Return the [x, y] coordinate for the center point of the cell that contains the specified text.  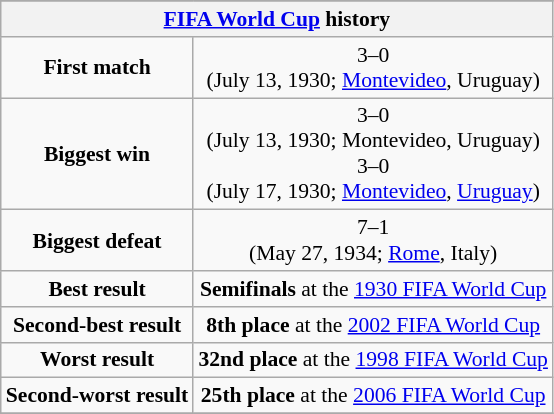
First match [98, 68]
FIFA World Cup history [277, 19]
Semifinals at the 1930 FIFA World Cup [373, 289]
Second-worst result [98, 396]
7–1 (May 27, 1934; Rome, Italy) [373, 240]
Best result [98, 289]
Biggest win [98, 154]
3–0 (July 13, 1930; Montevideo, Uruguay) 3–0 (July 17, 1930; Montevideo, Uruguay) [373, 154]
Biggest defeat [98, 240]
Worst result [98, 360]
3–0 (July 13, 1930; Montevideo, Uruguay) [373, 68]
32nd place at the 1998 FIFA World Cup [373, 360]
Second-best result [98, 325]
25th place at the 2006 FIFA World Cup [373, 396]
8th place at the 2002 FIFA World Cup [373, 325]
